Search for the cell housing the specified text and yield its [X, Y] center coordinate. 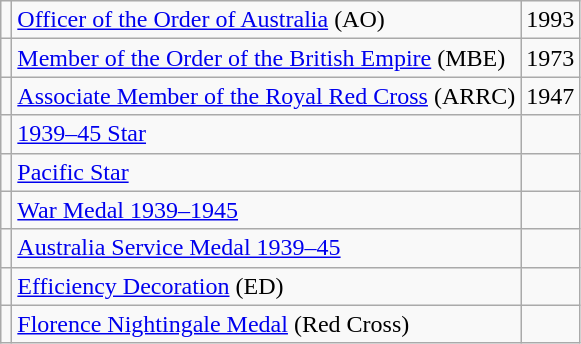
Associate Member of the Royal Red Cross (ARRC) [266, 96]
1939–45 Star [266, 134]
Efficiency Decoration (ED) [266, 286]
Pacific Star [266, 172]
Member of the Order of the British Empire (MBE) [266, 58]
Australia Service Medal 1939–45 [266, 248]
1993 [550, 20]
Officer of the Order of Australia (AO) [266, 20]
Florence Nightingale Medal (Red Cross) [266, 324]
War Medal 1939–1945 [266, 210]
1973 [550, 58]
1947 [550, 96]
